For the text-containing cell, return its midpoint in [X, Y] coordinate format. 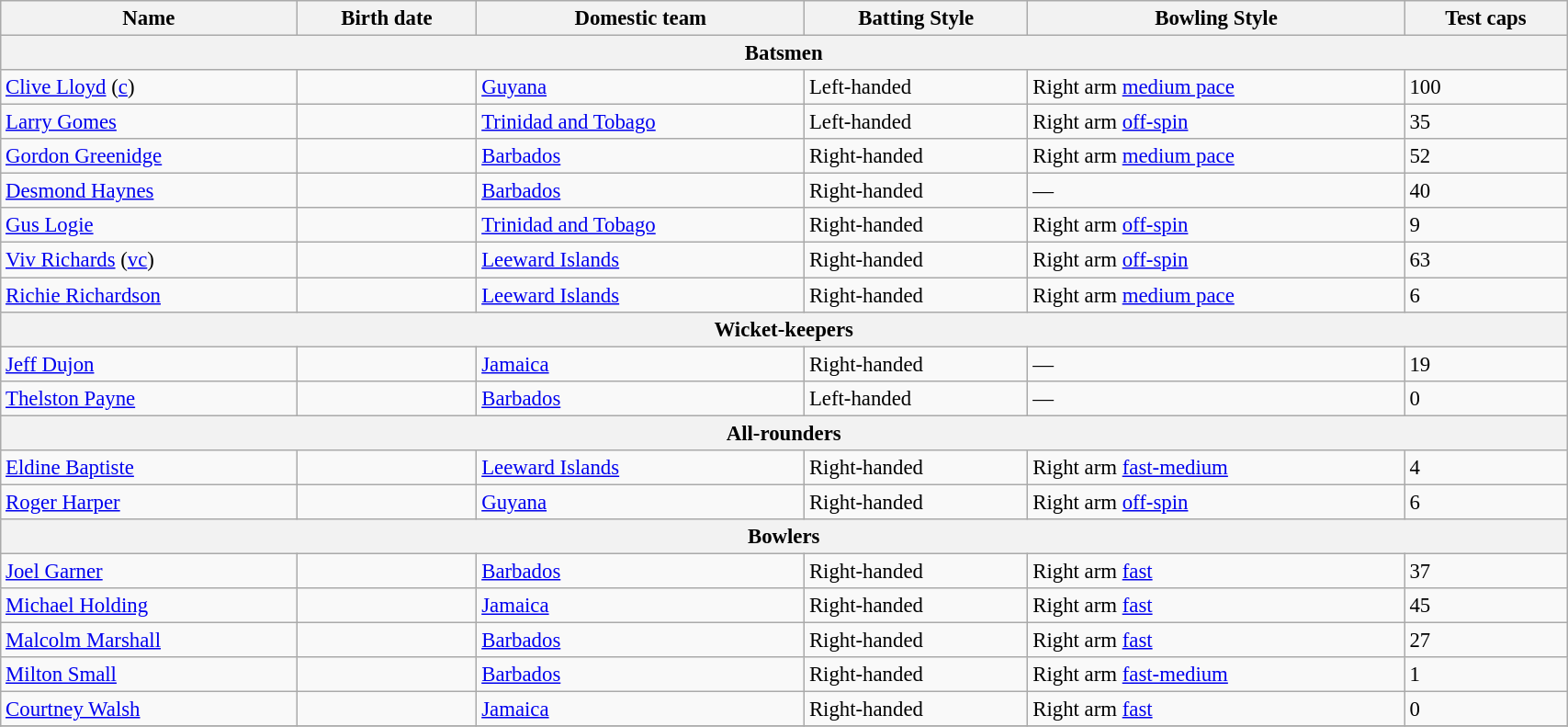
Desmond Haynes [149, 191]
45 [1486, 606]
All-rounders [784, 433]
Gordon Greenidge [149, 156]
Name [149, 18]
Jeff Dujon [149, 364]
Clive Lloyd (c) [149, 87]
Batsmen [784, 53]
27 [1486, 641]
Domestic team [641, 18]
4 [1486, 468]
37 [1486, 571]
40 [1486, 191]
Bowling Style [1216, 18]
Joel Garner [149, 571]
Wicket-keepers [784, 329]
52 [1486, 156]
1 [1486, 675]
Gus Logie [149, 225]
Roger Harper [149, 502]
100 [1486, 87]
Milton Small [149, 675]
Michael Holding [149, 606]
Richie Richardson [149, 295]
63 [1486, 260]
9 [1486, 225]
Bowlers [784, 537]
Test caps [1486, 18]
Malcolm Marshall [149, 641]
Eldine Baptiste [149, 468]
Birth date [387, 18]
Batting Style [917, 18]
19 [1486, 364]
Viv Richards (vc) [149, 260]
Larry Gomes [149, 122]
35 [1486, 122]
Thelston Payne [149, 398]
Courtney Walsh [149, 710]
